Return the (X, Y) coordinate for the center point of the cell that contains the specified text.  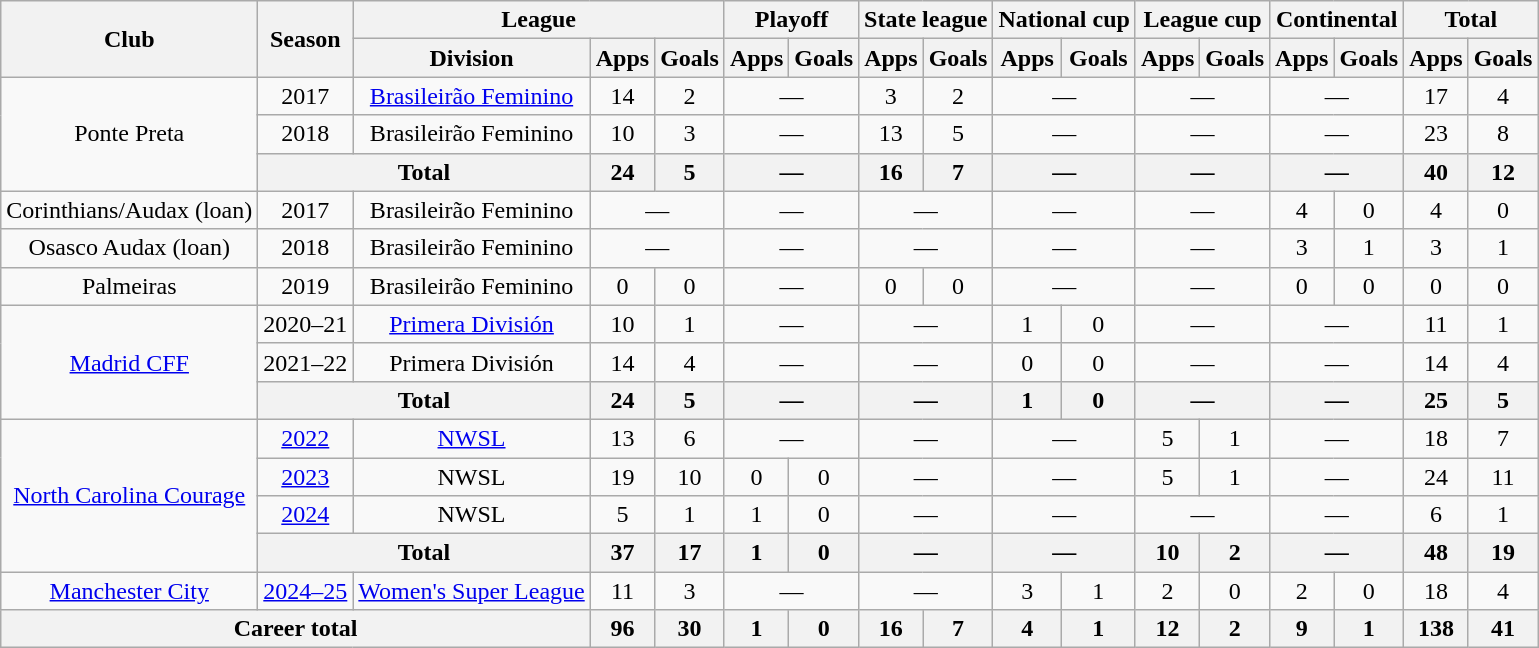
Continental (1337, 20)
2021–22 (306, 362)
Division (472, 58)
Manchester City (130, 591)
96 (622, 629)
2019 (306, 286)
Osasco Audax (loan) (130, 248)
9 (1302, 629)
138 (1436, 629)
40 (1436, 172)
Ponte Preta (130, 134)
2024 (306, 515)
2023 (306, 477)
Career total (296, 629)
League (539, 20)
State league (926, 20)
Corinthians/Audax (loan) (130, 210)
2022 (306, 438)
25 (1436, 400)
37 (622, 553)
National cup (1064, 20)
2024–25 (306, 591)
2020–21 (306, 324)
League cup (1202, 20)
48 (1436, 553)
Club (130, 39)
North Carolina Courage (130, 495)
Playoff (791, 20)
41 (1503, 629)
30 (690, 629)
Palmeiras (130, 286)
Madrid CFF (130, 362)
23 (1436, 134)
8 (1503, 134)
Season (306, 39)
Women's Super League (472, 591)
